Locate the cell with the specified text and output its [x, y] center coordinate. 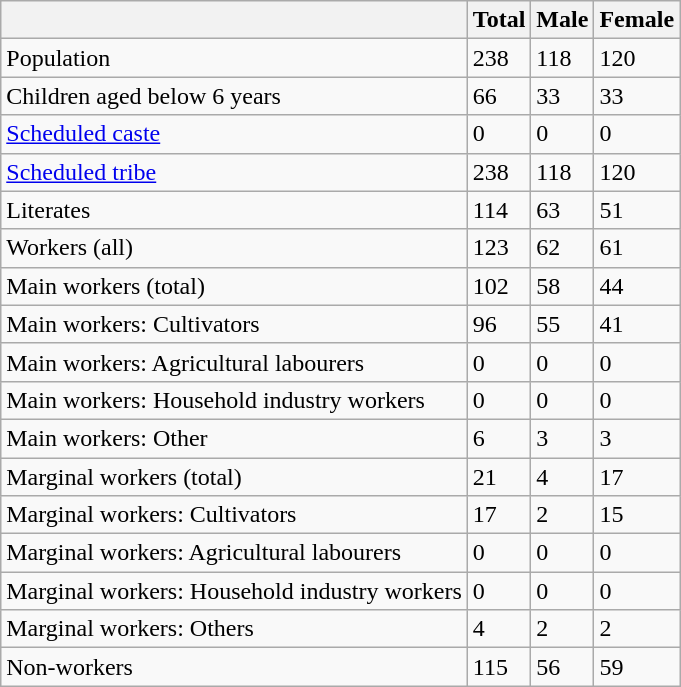
41 [637, 324]
Main workers: Other [234, 438]
Marginal workers: Cultivators [234, 515]
61 [637, 248]
58 [562, 286]
56 [562, 667]
Marginal workers: Agricultural labourers [234, 553]
115 [499, 667]
96 [499, 324]
66 [499, 96]
Non-workers [234, 667]
55 [562, 324]
15 [637, 515]
102 [499, 286]
Total [499, 20]
Scheduled caste [234, 134]
21 [499, 477]
62 [562, 248]
Marginal workers (total) [234, 477]
63 [562, 210]
Literates [234, 210]
Population [234, 58]
Children aged below 6 years [234, 96]
51 [637, 210]
Female [637, 20]
Main workers (total) [234, 286]
Male [562, 20]
Main workers: Cultivators [234, 324]
Scheduled tribe [234, 172]
59 [637, 667]
Main workers: Household industry workers [234, 400]
Marginal workers: Household industry workers [234, 591]
44 [637, 286]
Marginal workers: Others [234, 629]
6 [499, 438]
Main workers: Agricultural labourers [234, 362]
123 [499, 248]
Workers (all) [234, 248]
114 [499, 210]
